Capture the cell that displays the provided text and extract its [x, y] central coordinate. 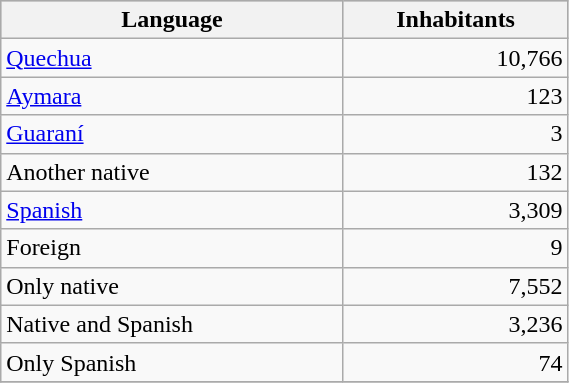
Only native [172, 286]
7,552 [456, 286]
Aymara [172, 96]
Guaraní [172, 134]
10,766 [456, 58]
3 [456, 134]
Inhabitants [456, 20]
Language [172, 20]
Only Spanish [172, 362]
Native and Spanish [172, 324]
123 [456, 96]
Spanish [172, 210]
132 [456, 172]
9 [456, 248]
Quechua [172, 58]
Foreign [172, 248]
Another native [172, 172]
3,309 [456, 210]
3,236 [456, 324]
74 [456, 362]
